Pinpoint the cell where the given text exists, returning its (X, Y) midpoint coordinate. 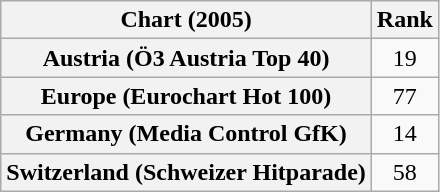
58 (404, 172)
14 (404, 134)
77 (404, 96)
Switzerland (Schweizer Hitparade) (186, 172)
Chart (2005) (186, 20)
19 (404, 58)
Rank (404, 20)
Austria (Ö3 Austria Top 40) (186, 58)
Europe (Eurochart Hot 100) (186, 96)
Germany (Media Control GfK) (186, 134)
